Capture the cell that displays the provided text and extract its (X, Y) central coordinate. 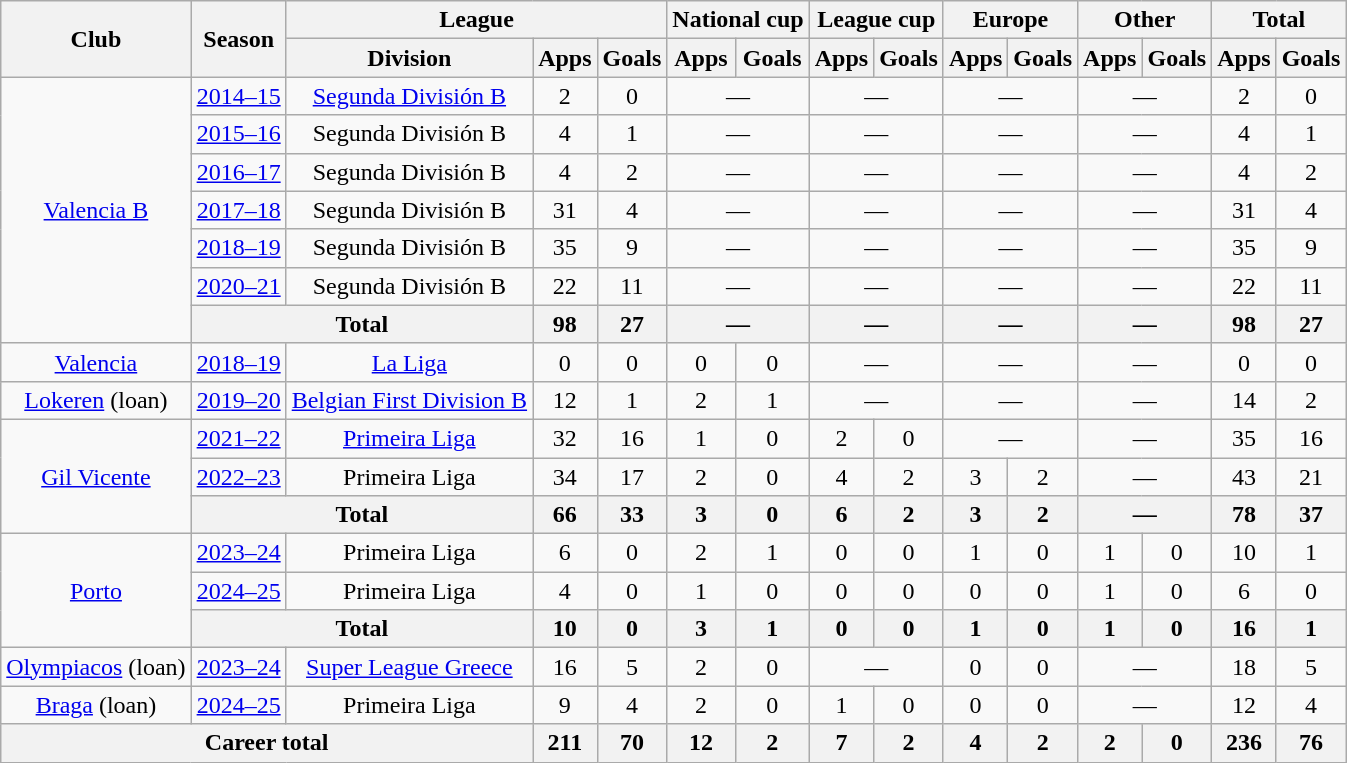
Valencia B (96, 210)
Super League Greece (409, 667)
La Liga (409, 362)
17 (632, 477)
Europe (1010, 20)
Club (96, 39)
2017–18 (238, 210)
Braga (loan) (96, 705)
2015–16 (238, 134)
Olympiacos (loan) (96, 667)
League cup (876, 20)
Season (238, 39)
2016–17 (238, 172)
34 (565, 477)
Belgian First Division B (409, 400)
Valencia (96, 362)
76 (1311, 743)
Porto (96, 591)
70 (632, 743)
18 (1244, 667)
Gil Vicente (96, 476)
7 (841, 743)
Other (1145, 20)
Lokeren (loan) (96, 400)
National cup (738, 20)
2021–22 (238, 438)
Division (409, 58)
14 (1244, 400)
33 (632, 515)
Career total (267, 743)
66 (565, 515)
2014–15 (238, 96)
211 (565, 743)
21 (1311, 477)
2020–21 (238, 286)
236 (1244, 743)
League (476, 20)
2022–23 (238, 477)
43 (1244, 477)
2019–20 (238, 400)
32 (565, 438)
78 (1244, 515)
37 (1311, 515)
